Return the (x, y) coordinate for the center point of the cell that contains the specified text.  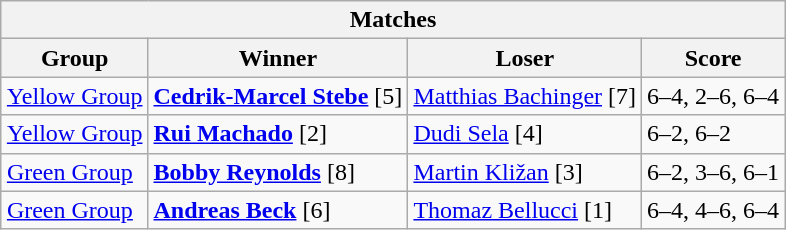
Martin Kližan [3] (525, 172)
Thomaz Bellucci [1] (525, 210)
6–2, 3–6, 6–1 (714, 172)
6–4, 4–6, 6–4 (714, 210)
Matthias Bachinger [7] (525, 96)
Score (714, 58)
Rui Machado [2] (278, 134)
Group (74, 58)
Bobby Reynolds [8] (278, 172)
Winner (278, 58)
Matches (392, 20)
Dudi Sela [4] (525, 134)
Cedrik-Marcel Stebe [5] (278, 96)
Loser (525, 58)
6–4, 2–6, 6–4 (714, 96)
Andreas Beck [6] (278, 210)
6–2, 6–2 (714, 134)
